Extract the [X, Y] coordinate from the center of the cell holding the provided text.  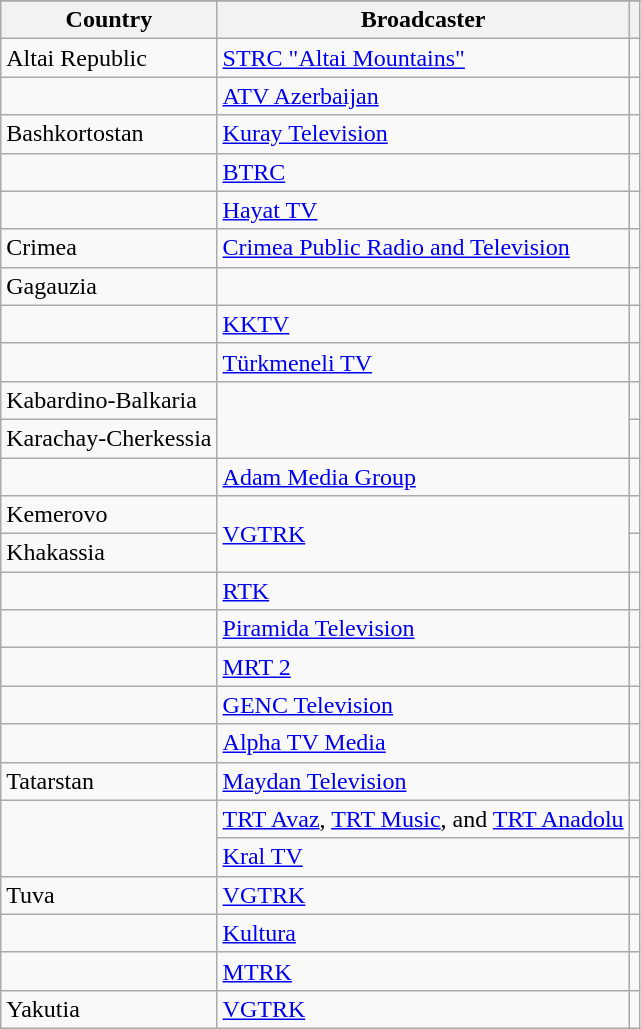
Yakutia [109, 1009]
MRT 2 [423, 667]
TRT Avaz, TRT Music, and TRT Anadolu [423, 819]
Crimea [109, 248]
Kultura [423, 933]
Gagauzia [109, 286]
Maydan Television [423, 781]
ATV Azerbaijan [423, 96]
Country [109, 20]
Kemerovo [109, 515]
RTK [423, 591]
Altai Republic [109, 58]
Hayat TV [423, 210]
KKTV [423, 324]
Bashkortostan [109, 134]
Karachay-Cherkessia [109, 438]
Broadcaster [423, 20]
Crimea Public Radio and Television [423, 248]
Kral TV [423, 857]
Piramida Television [423, 629]
GENC Television [423, 705]
Tuva [109, 895]
Kuray Television [423, 134]
STRC "Altai Mountains" [423, 58]
Alpha TV Media [423, 743]
Khakassia [109, 553]
Türkmeneli TV [423, 362]
MTRK [423, 971]
Adam Media Group [423, 477]
Kabardino-Balkaria [109, 400]
BTRC [423, 172]
Tatarstan [109, 781]
